Determine the (x, y) coordinate at the center of the cell enclosing the given text.  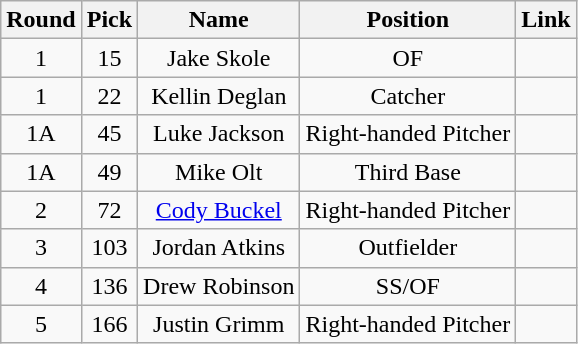
Kellin Deglan (219, 96)
103 (109, 248)
OF (408, 58)
Catcher (408, 96)
72 (109, 210)
Link (546, 20)
45 (109, 134)
49 (109, 172)
136 (109, 286)
SS/OF (408, 286)
Pick (109, 20)
2 (41, 210)
Jordan Atkins (219, 248)
5 (41, 324)
Third Base (408, 172)
Jake Skole (219, 58)
Name (219, 20)
Mike Olt (219, 172)
Round (41, 20)
Cody Buckel (219, 210)
4 (41, 286)
Luke Jackson (219, 134)
166 (109, 324)
Justin Grimm (219, 324)
Outfielder (408, 248)
22 (109, 96)
Drew Robinson (219, 286)
3 (41, 248)
15 (109, 58)
Position (408, 20)
